Determine the [X, Y] coordinate at the center of the cell enclosing the given text.  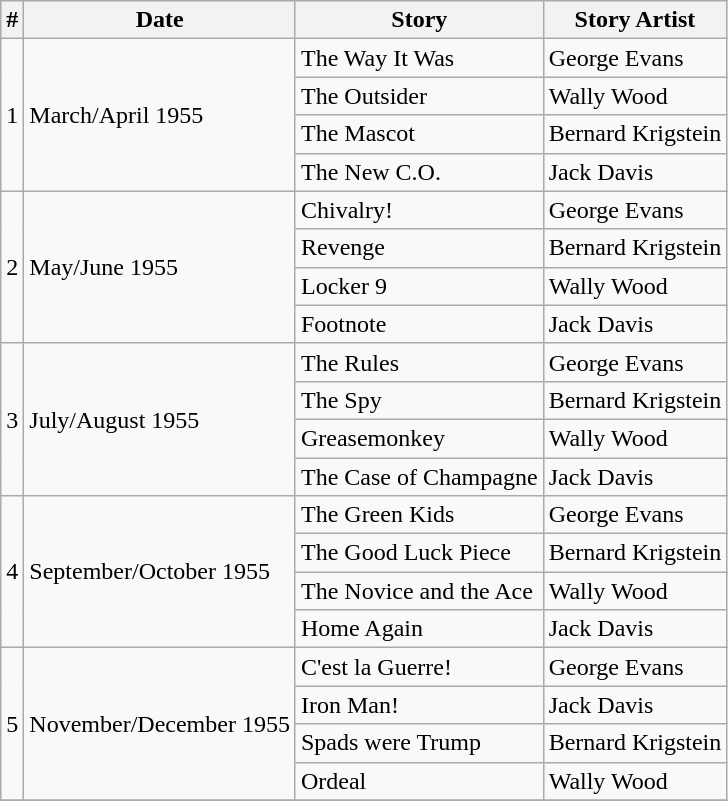
Story [419, 20]
The Rules [419, 362]
The Green Kids [419, 515]
May/June 1955 [160, 267]
The Case of Champagne [419, 477]
C'est la Guerre! [419, 667]
July/August 1955 [160, 419]
2 [12, 267]
March/April 1955 [160, 115]
Home Again [419, 629]
1 [12, 115]
Greasemonkey [419, 438]
The Outsider [419, 96]
3 [12, 419]
Spads were Trump [419, 743]
4 [12, 572]
Story Artist [635, 20]
The Good Luck Piece [419, 553]
Footnote [419, 324]
Revenge [419, 248]
The Mascot [419, 134]
The New C.O. [419, 172]
The Novice and the Ace [419, 591]
Ordeal [419, 781]
September/October 1955 [160, 572]
The Spy [419, 400]
Chivalry! [419, 210]
Iron Man! [419, 705]
Date [160, 20]
Locker 9 [419, 286]
5 [12, 724]
The Way It Was [419, 58]
November/December 1955 [160, 724]
# [12, 20]
